Capture the cell that displays the provided text and extract its [x, y] central coordinate. 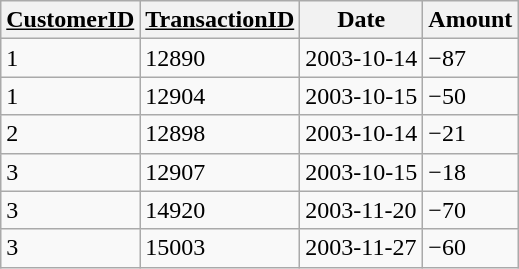
−70 [470, 210]
2003-11-27 [362, 248]
12890 [220, 58]
15003 [220, 248]
14920 [220, 210]
12907 [220, 172]
−87 [470, 58]
2003-11-20 [362, 210]
Amount [470, 20]
12898 [220, 134]
CustomerID [70, 20]
−18 [470, 172]
−50 [470, 96]
−21 [470, 134]
12904 [220, 96]
−60 [470, 248]
2 [70, 134]
TransactionID [220, 20]
Date [362, 20]
